Search for the cell housing the specified text and yield its [x, y] center coordinate. 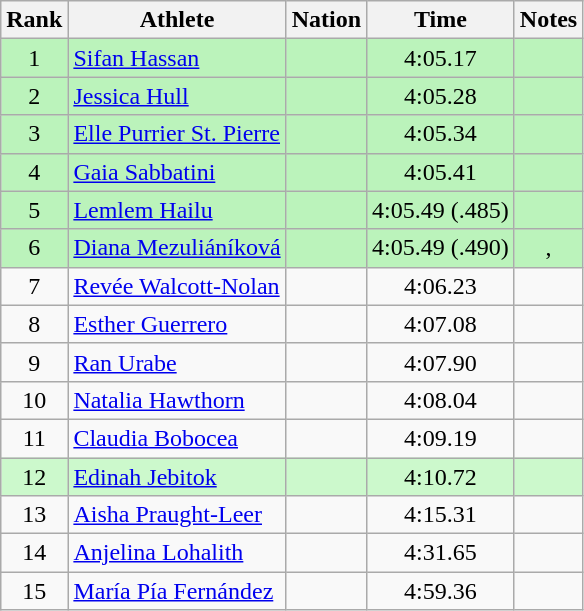
4:09.19 [441, 438]
4:10.72 [441, 477]
4:05.49 (.490) [441, 248]
12 [34, 477]
Aisha Praught-Leer [177, 515]
1 [34, 58]
Anjelina Lohalith [177, 553]
Elle Purrier St. Pierre [177, 134]
15 [34, 591]
3 [34, 134]
5 [34, 210]
4:07.90 [441, 362]
9 [34, 362]
Revée Walcott-Nolan [177, 286]
4:15.31 [441, 515]
4:31.65 [441, 553]
13 [34, 515]
Diana Mezuliáníková [177, 248]
Claudia Bobocea [177, 438]
Athlete [177, 20]
Gaia Sabbatini [177, 172]
11 [34, 438]
, [548, 248]
4:05.34 [441, 134]
4:05.17 [441, 58]
Esther Guerrero [177, 324]
Time [441, 20]
6 [34, 248]
4:07.08 [441, 324]
14 [34, 553]
4:05.49 (.485) [441, 210]
Natalia Hawthorn [177, 400]
Edinah Jebitok [177, 477]
4:05.28 [441, 96]
4:06.23 [441, 286]
María Pía Fernández [177, 591]
Nation [326, 20]
Notes [548, 20]
10 [34, 400]
4:08.04 [441, 400]
Ran Urabe [177, 362]
Rank [34, 20]
4:59.36 [441, 591]
Lemlem Hailu [177, 210]
4:05.41 [441, 172]
2 [34, 96]
7 [34, 286]
4 [34, 172]
Jessica Hull [177, 96]
8 [34, 324]
Sifan Hassan [177, 58]
